Extract the [x, y] coordinate from the center of the cell holding the provided text.  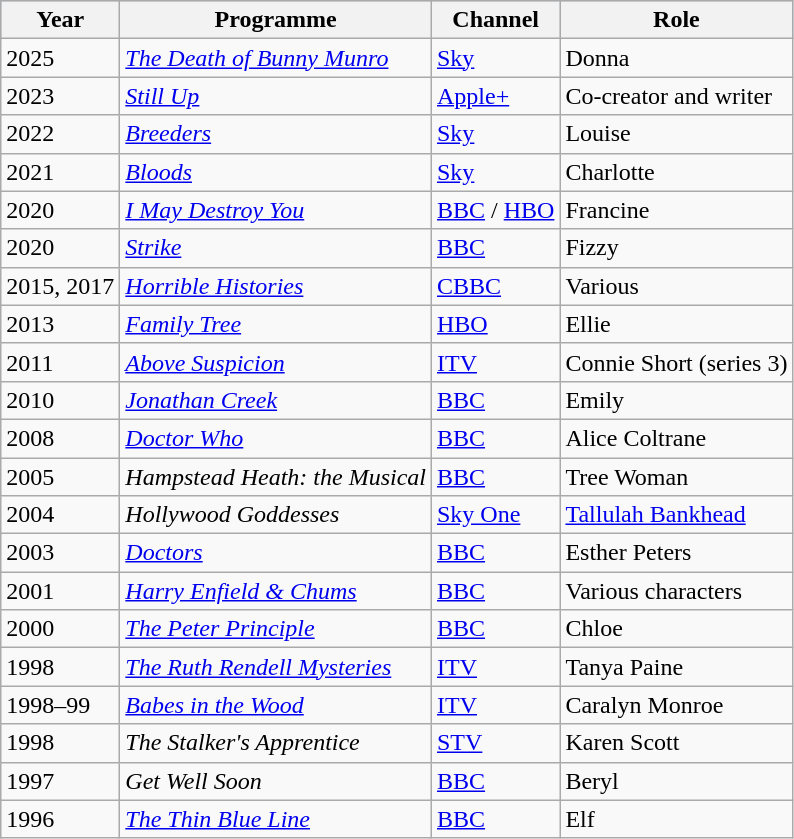
1996 [60, 819]
Alice Coltrane [676, 438]
Fizzy [676, 248]
Apple+ [495, 96]
The Ruth Rendell Mysteries [276, 667]
2011 [60, 362]
Tanya Paine [676, 667]
2001 [60, 591]
Caralyn Monroe [676, 705]
1998–99 [60, 705]
Charlotte [676, 172]
The Peter Principle [276, 629]
Tree Woman [676, 477]
Esther Peters [676, 553]
2000 [60, 629]
Harry Enfield & Chums [276, 591]
Doctors [276, 553]
Various [676, 286]
Horrible Histories [276, 286]
Chloe [676, 629]
2015, 2017 [60, 286]
Breeders [276, 134]
Year [60, 20]
The Thin Blue Line [276, 819]
The Stalker's Apprentice [276, 743]
2005 [60, 477]
Elf [676, 819]
Babes in the Wood [276, 705]
Still Up [276, 96]
2022 [60, 134]
Various characters [676, 591]
Doctor Who [276, 438]
BBC / HBO [495, 210]
STV [495, 743]
Connie Short (series 3) [676, 362]
Hollywood Goddesses [276, 515]
Francine [676, 210]
1997 [60, 781]
Channel [495, 20]
Beryl [676, 781]
Donna [676, 58]
Jonathan Creek [276, 400]
2013 [60, 324]
Karen Scott [676, 743]
Emily [676, 400]
Tallulah Bankhead [676, 515]
Bloods [276, 172]
2025 [60, 58]
Sky One [495, 515]
HBO [495, 324]
Louise [676, 134]
Strike [276, 248]
Family Tree [276, 324]
2003 [60, 553]
Co-creator and writer [676, 96]
I May Destroy You [276, 210]
Hampstead Heath: the Musical [276, 477]
2004 [60, 515]
2021 [60, 172]
2008 [60, 438]
Role [676, 20]
Above Suspicion [276, 362]
Programme [276, 20]
2023 [60, 96]
Ellie [676, 324]
Get Well Soon [276, 781]
2010 [60, 400]
CBBC [495, 286]
The Death of Bunny Munro [276, 58]
